Search for the cell housing the specified text and yield its [X, Y] center coordinate. 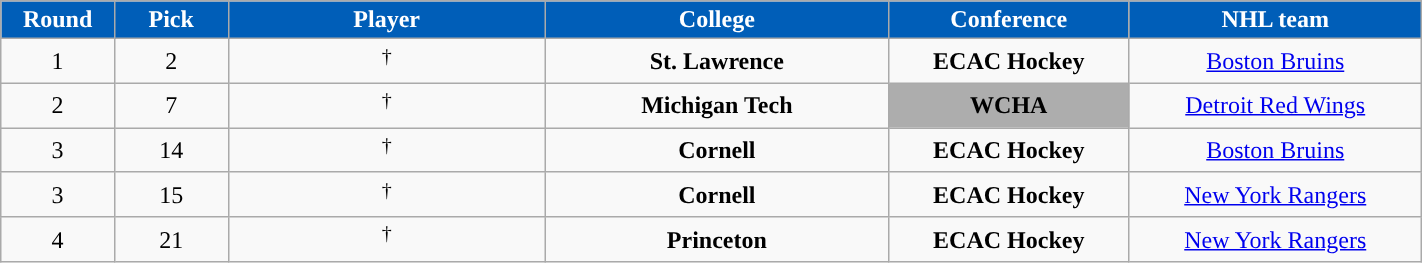
WCHA [1008, 106]
Michigan Tech [716, 106]
14 [171, 150]
NHL team [1275, 20]
15 [171, 194]
21 [171, 240]
St. Lawrence [716, 62]
4 [58, 240]
7 [171, 106]
College [716, 20]
Round [58, 20]
1 [58, 62]
Princeton [716, 240]
Player [386, 20]
Detroit Red Wings [1275, 106]
Conference [1008, 20]
Pick [171, 20]
